Extract the (X, Y) coordinate from the center of the cell holding the provided text.  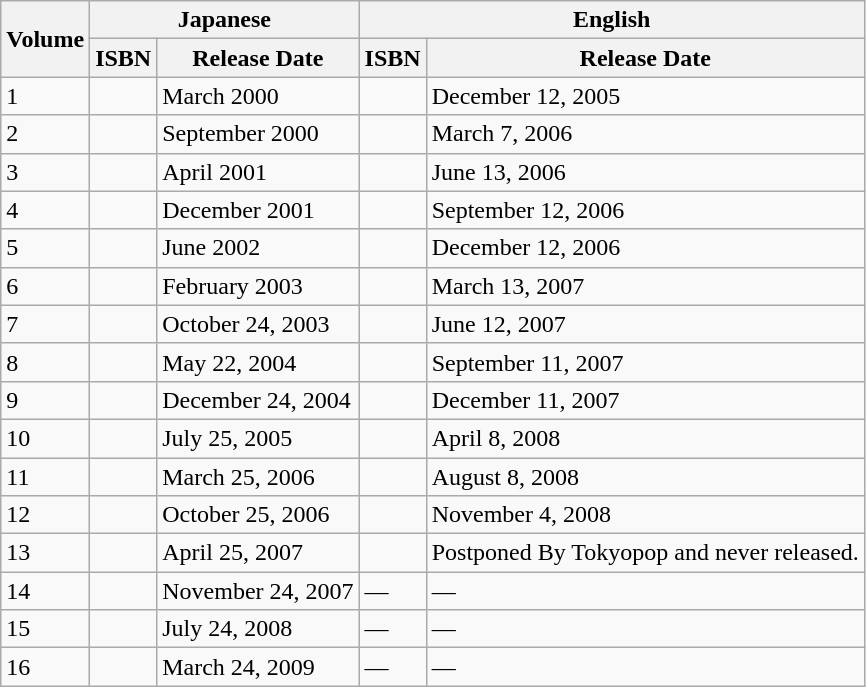
September 2000 (258, 134)
16 (46, 667)
March 13, 2007 (645, 286)
3 (46, 172)
6 (46, 286)
December 2001 (258, 210)
April 8, 2008 (645, 438)
August 8, 2008 (645, 477)
11 (46, 477)
April 2001 (258, 172)
December 12, 2006 (645, 248)
July 24, 2008 (258, 629)
10 (46, 438)
14 (46, 591)
March 7, 2006 (645, 134)
December 24, 2004 (258, 400)
June 13, 2006 (645, 172)
8 (46, 362)
1 (46, 96)
December 11, 2007 (645, 400)
5 (46, 248)
November 24, 2007 (258, 591)
February 2003 (258, 286)
7 (46, 324)
Volume (46, 39)
4 (46, 210)
12 (46, 515)
October 24, 2003 (258, 324)
15 (46, 629)
September 11, 2007 (645, 362)
Japanese (224, 20)
English (612, 20)
March 2000 (258, 96)
2 (46, 134)
November 4, 2008 (645, 515)
July 25, 2005 (258, 438)
December 12, 2005 (645, 96)
March 25, 2006 (258, 477)
June 12, 2007 (645, 324)
13 (46, 553)
March 24, 2009 (258, 667)
Postponed By Tokyopop and never released. (645, 553)
October 25, 2006 (258, 515)
May 22, 2004 (258, 362)
June 2002 (258, 248)
April 25, 2007 (258, 553)
September 12, 2006 (645, 210)
9 (46, 400)
